Search for the cell housing the specified text and yield its [x, y] center coordinate. 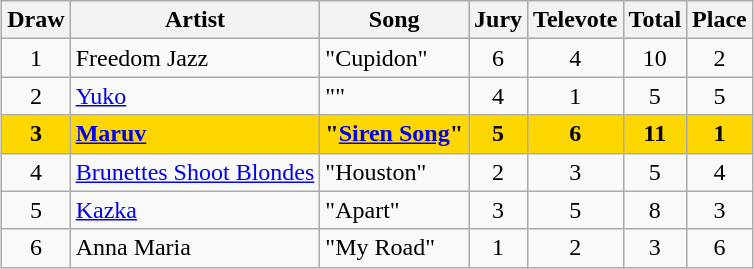
Draw [36, 20]
Freedom Jazz [195, 58]
Brunettes Shoot Blondes [195, 172]
11 [655, 134]
Maruv [195, 134]
Yuko [195, 96]
8 [655, 210]
"" [394, 96]
"My Road" [394, 248]
Place [720, 20]
Kazka [195, 210]
10 [655, 58]
"Apart" [394, 210]
Total [655, 20]
"Cupidon" [394, 58]
"Siren Song" [394, 134]
Artist [195, 20]
Jury [498, 20]
Anna Maria [195, 248]
Televote [576, 20]
Song [394, 20]
"Houston" [394, 172]
